Find where the given text appears and provide that cell's center as (X, Y) coordinate. 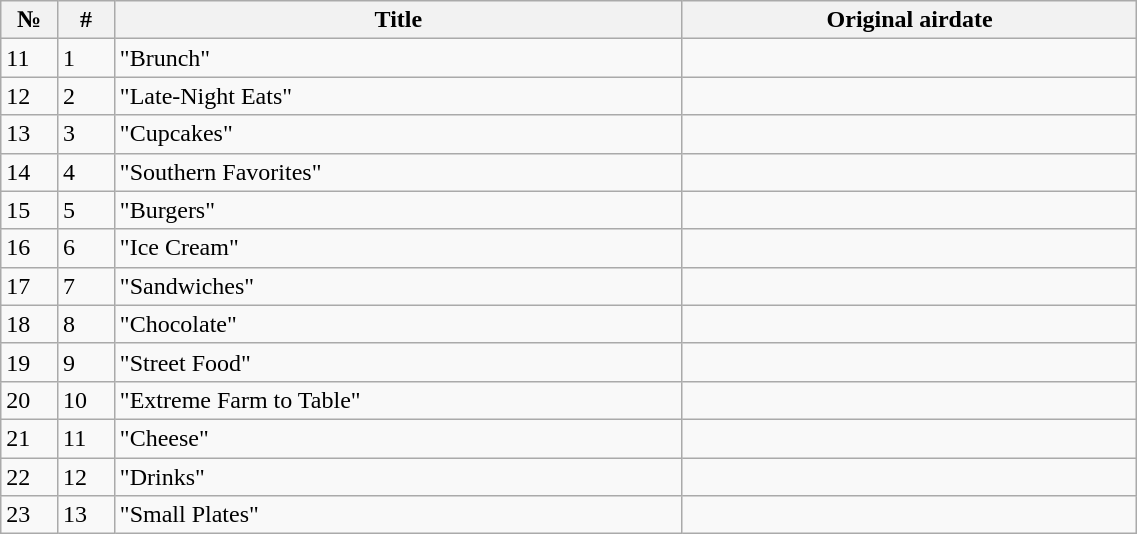
4 (86, 172)
8 (86, 324)
"Cheese" (398, 438)
"Brunch" (398, 58)
"Sandwiches" (398, 286)
20 (30, 400)
"Chocolate" (398, 324)
"Cupcakes" (398, 134)
10 (86, 400)
1 (86, 58)
# (86, 20)
"Street Food" (398, 362)
22 (30, 477)
"Extreme Farm to Table" (398, 400)
21 (30, 438)
23 (30, 515)
"Southern Favorites" (398, 172)
7 (86, 286)
15 (30, 210)
"Late-Night Eats" (398, 96)
"Ice Cream" (398, 248)
"Burgers" (398, 210)
№ (30, 20)
3 (86, 134)
6 (86, 248)
16 (30, 248)
2 (86, 96)
19 (30, 362)
14 (30, 172)
"Drinks" (398, 477)
Title (398, 20)
9 (86, 362)
18 (30, 324)
17 (30, 286)
5 (86, 210)
"Small Plates" (398, 515)
Original airdate (909, 20)
